Find where the given text appears and provide that cell's center as (x, y) coordinate. 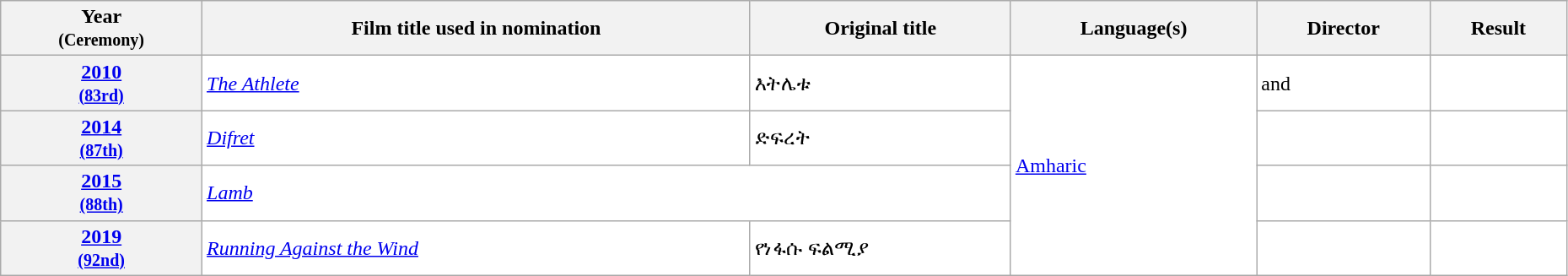
Year(Ceremony) (101, 29)
እትሌቱ (881, 83)
2010(83rd) (101, 83)
ድፍረት (881, 138)
Language(s) (1134, 29)
Amharic (1134, 165)
and (1344, 83)
2015(88th) (101, 192)
Running Against the Wind (477, 248)
Original title (881, 29)
2019(92nd) (101, 248)
Lamb (607, 192)
የነፋሱ ፍልሚያ (881, 248)
Result (1499, 29)
The Athlete (477, 83)
Director (1344, 29)
Difret (477, 138)
2014(87th) (101, 138)
Film title used in nomination (477, 29)
